Detect which cell encompasses the target text, then output its (X, Y) center coordinate. 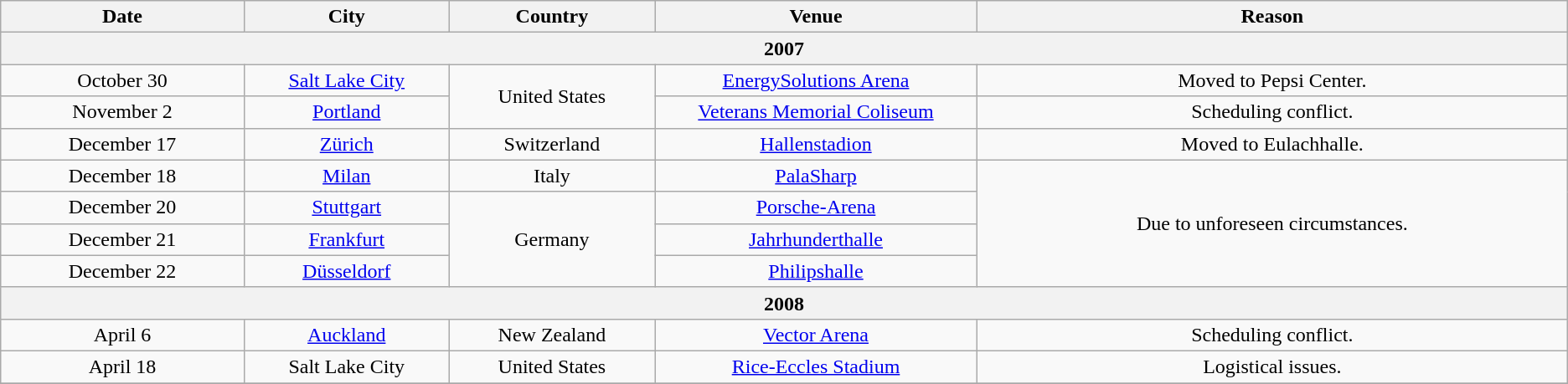
Porsche-Arena (816, 207)
Auckland (347, 335)
December 21 (122, 239)
EnergySolutions Arena (816, 80)
December 18 (122, 176)
Moved to Eulachhalle. (1271, 144)
2008 (784, 303)
Düsseldorf (347, 271)
Milan (347, 176)
Switzerland (551, 144)
Stuttgart (347, 207)
December 20 (122, 207)
November 2 (122, 112)
Hallenstadion (816, 144)
December 17 (122, 144)
October 30 (122, 80)
Veterans Memorial Coliseum (816, 112)
Germany (551, 239)
Logistical issues. (1271, 366)
Due to unforeseen circumstances. (1271, 223)
City (347, 17)
Reason (1271, 17)
New Zealand (551, 335)
Country (551, 17)
Italy (551, 176)
December 22 (122, 271)
Rice-Eccles Stadium (816, 366)
Date (122, 17)
Moved to Pepsi Center. (1271, 80)
Jahrhunderthalle (816, 239)
PalaSharp (816, 176)
Frankfurt (347, 239)
April 6 (122, 335)
2007 (784, 49)
Vector Arena (816, 335)
Venue (816, 17)
Portland (347, 112)
Philipshalle (816, 271)
Zürich (347, 144)
April 18 (122, 366)
